Provide the [X, Y] coordinate of the cell's center where the given text is located.  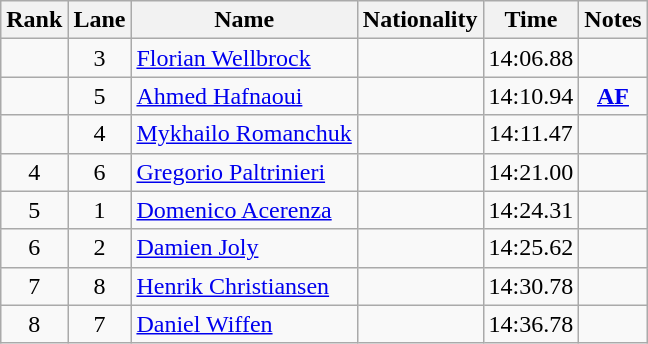
14:25.62 [531, 248]
Lane [100, 20]
Name [244, 20]
Mykhailo Romanchuk [244, 134]
Nationality [420, 20]
14:30.78 [531, 286]
14:36.78 [531, 324]
Henrik Christiansen [244, 286]
AF [613, 96]
Domenico Acerenza [244, 210]
2 [100, 248]
1 [100, 210]
Daniel Wiffen [244, 324]
Notes [613, 20]
Ahmed Hafnaoui [244, 96]
Gregorio Paltrinieri [244, 172]
14:10.94 [531, 96]
14:21.00 [531, 172]
Damien Joly [244, 248]
14:06.88 [531, 58]
Time [531, 20]
3 [100, 58]
14:24.31 [531, 210]
14:11.47 [531, 134]
Florian Wellbrock [244, 58]
Rank [34, 20]
